Output the [x, y] coordinate of the center of the cell containing the given text.  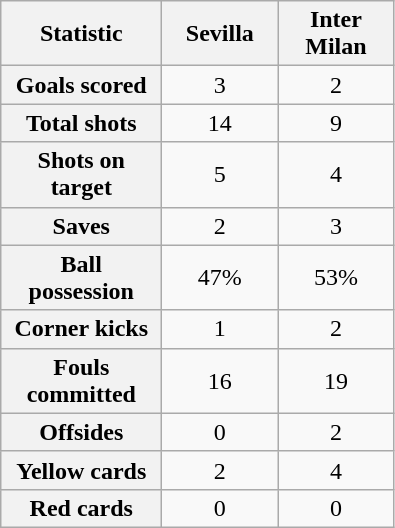
Total shots [82, 123]
Saves [82, 226]
47% [220, 278]
Shots on target [82, 174]
19 [336, 380]
Corner kicks [82, 329]
1 [220, 329]
16 [220, 380]
Red cards [82, 508]
Goals scored [82, 85]
14 [220, 123]
9 [336, 123]
Yellow cards [82, 470]
Offsides [82, 432]
Statistic [82, 34]
Inter Milan [336, 34]
5 [220, 174]
53% [336, 278]
Fouls committed [82, 380]
Sevilla [220, 34]
Ball possession [82, 278]
